Locate the cell with the specified text and output its [X, Y] center coordinate. 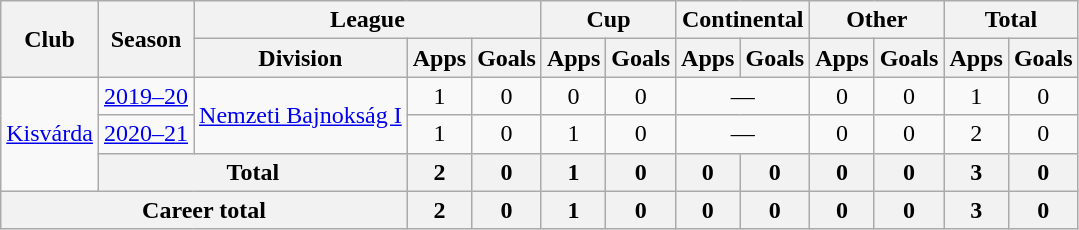
2020–21 [146, 134]
Nemzeti Bajnokság I [301, 115]
Kisvárda [50, 134]
Club [50, 39]
Cup [608, 20]
Continental [743, 20]
Other [877, 20]
League [368, 20]
Season [146, 39]
Career total [204, 210]
2019–20 [146, 96]
Division [301, 58]
